Identify which cell holds the provided text, then report its (X, Y) central coordinate. 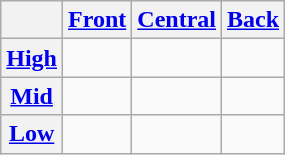
Front (98, 20)
Central (177, 20)
Back (254, 20)
High (32, 58)
Mid (32, 96)
Low (32, 134)
